From the cell containing the given text, extract its center point as (X, Y) coordinate. 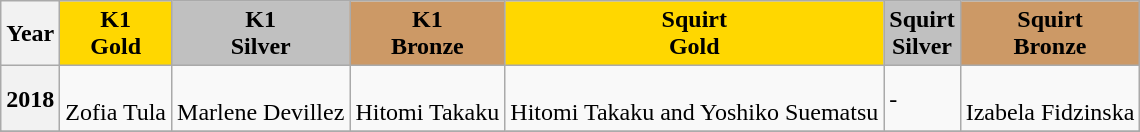
Squirt Silver (922, 34)
2018 (30, 98)
K1 Gold (116, 34)
Izabela Fidzinska (1050, 98)
- (922, 98)
Zofia Tula (116, 98)
Hitomi Takaku and Yoshiko Suematsu (694, 98)
Year (30, 34)
K1 Silver (261, 34)
Squirt Gold (694, 34)
Hitomi Takaku (428, 98)
Marlene Devillez (261, 98)
Squirt Bronze (1050, 34)
K1 Bronze (428, 34)
